For the text-containing cell, return its midpoint in [X, Y] coordinate format. 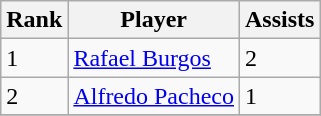
Rafael Burgos [154, 58]
Alfredo Pacheco [154, 96]
Rank [34, 20]
Assists [280, 20]
Player [154, 20]
